Locate the cell with the specified text and output its [x, y] center coordinate. 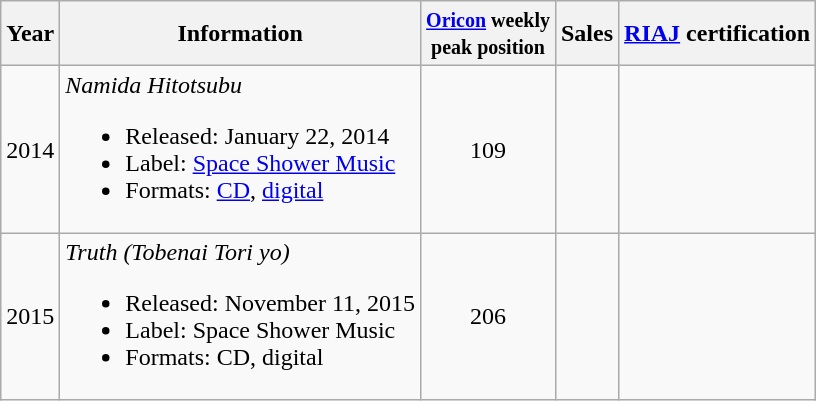
Sales [586, 34]
RIAJ certification [718, 34]
206 [488, 316]
2014 [30, 150]
Year [30, 34]
Oricon weeklypeak position [488, 34]
2015 [30, 316]
Namida HitotsubuReleased: January 22, 2014Label: Space Shower MusicFormats: CD, digital [240, 150]
Truth (Tobenai Tori yo)Released: November 11, 2015Label: Space Shower MusicFormats: CD, digital [240, 316]
109 [488, 150]
Information [240, 34]
